Pinpoint the cell where the given text exists, returning its [x, y] midpoint coordinate. 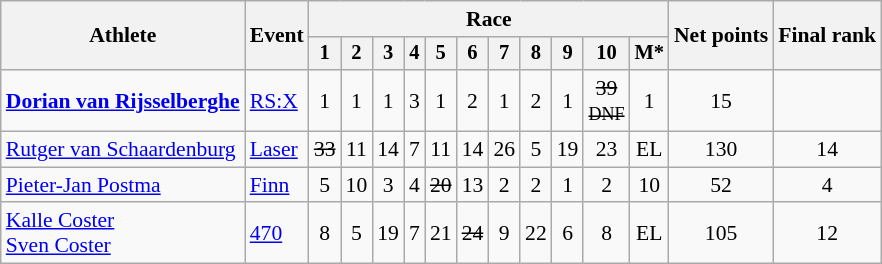
105 [721, 234]
130 [721, 150]
24 [473, 234]
Finn [277, 185]
Rutger van Schaardenburg [123, 150]
20 [441, 185]
Dorian van Rijsselberghe [123, 100]
23 [606, 150]
26 [504, 150]
Athlete [123, 36]
470 [277, 234]
Kalle CosterSven Coster [123, 234]
12 [827, 234]
Final rank [827, 36]
M* [650, 54]
33 [325, 150]
52 [721, 185]
Net points [721, 36]
15 [721, 100]
21 [441, 234]
13 [473, 185]
Event [277, 36]
Laser [277, 150]
Pieter-Jan Postma [123, 185]
39DNF [606, 100]
Race [489, 19]
22 [536, 234]
RS:X [277, 100]
